Return the (x, y) coordinate for the center point of the cell that contains the specified text.  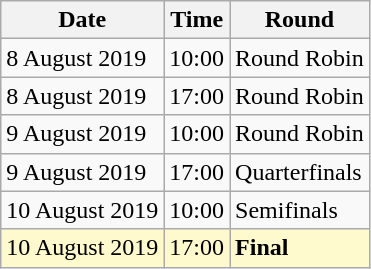
Quarterfinals (300, 172)
Final (300, 248)
Date (82, 20)
Semifinals (300, 210)
Time (197, 20)
Round (300, 20)
